Find where the given text appears and provide that cell's center as (X, Y) coordinate. 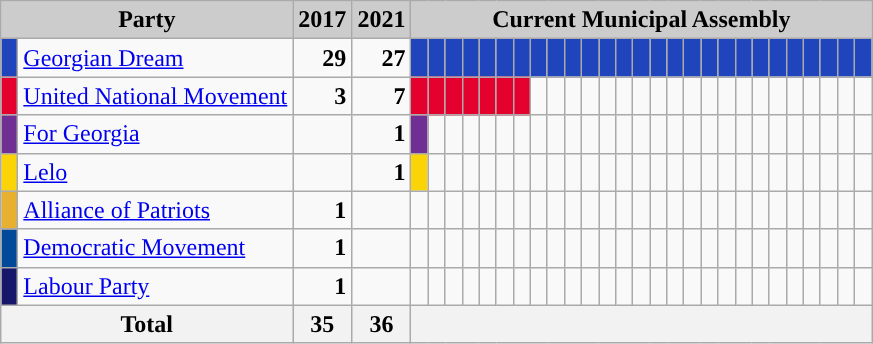
Current Municipal Assembly (642, 20)
27 (382, 58)
For Georgia (156, 134)
Party (147, 20)
2021 (382, 20)
7 (382, 96)
35 (322, 324)
36 (382, 324)
Alliance of Patriots (156, 210)
2017 (322, 20)
Total (147, 324)
29 (322, 58)
Labour Party (156, 286)
Democratic Movement (156, 248)
Lelo (156, 172)
3 (322, 96)
United National Movement (156, 96)
Georgian Dream (156, 58)
